Extract the [x, y] coordinate from the center of the cell holding the provided text.  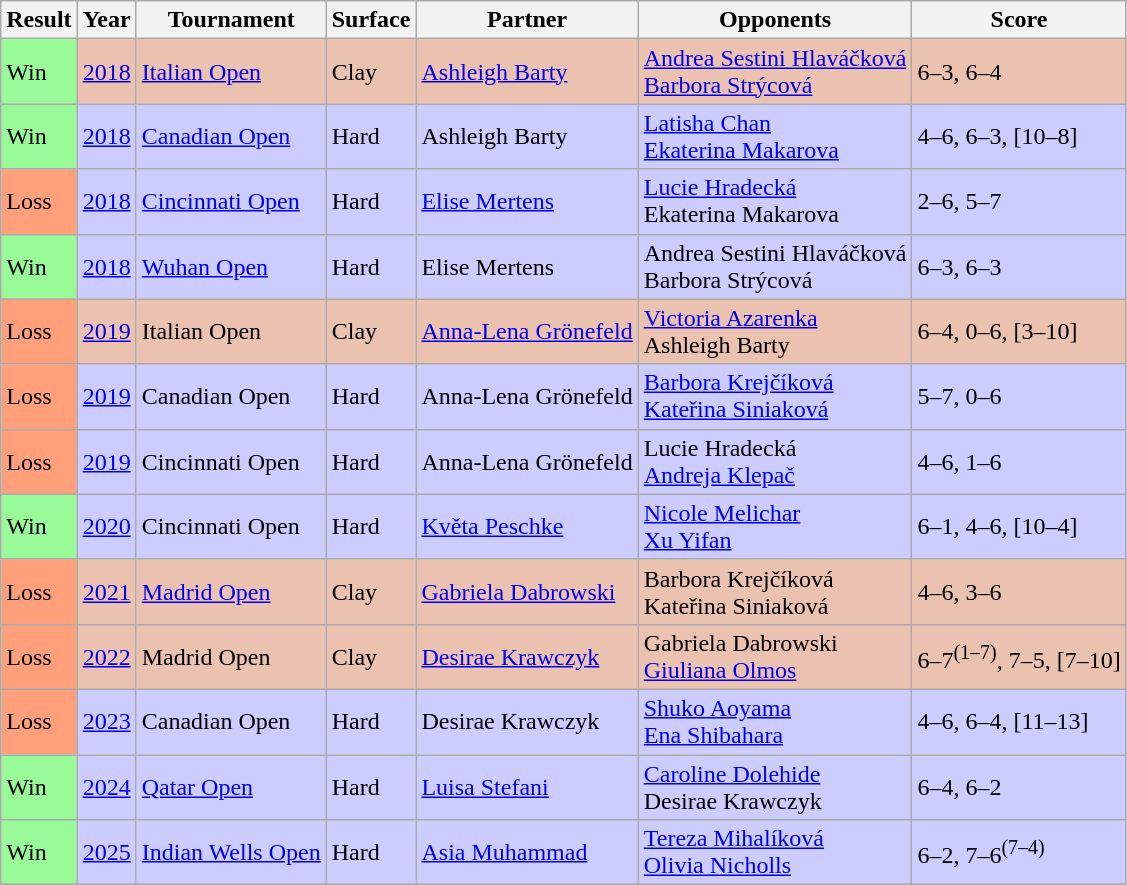
Year [106, 20]
Qatar Open [231, 786]
Victoria Azarenka Ashleigh Barty [775, 332]
Lucie Hradecká Ekaterina Makarova [775, 202]
6–2, 7–6(7–4) [1019, 852]
4–6, 6–4, [11–13] [1019, 722]
6–4, 0–6, [3–10] [1019, 332]
Indian Wells Open [231, 852]
4–6, 6–3, [10–8] [1019, 136]
Caroline Dolehide Desirae Krawczyk [775, 786]
Gabriela Dabrowski [527, 592]
6–3, 6–3 [1019, 266]
Tereza Mihalíková Olivia Nicholls [775, 852]
Gabriela Dabrowski Giuliana Olmos [775, 656]
6–3, 6–4 [1019, 72]
Surface [371, 20]
Score [1019, 20]
Asia Muhammad [527, 852]
6–7(1–7), 7–5, [7–10] [1019, 656]
Opponents [775, 20]
Lucie Hradecká Andreja Klepač [775, 462]
2020 [106, 526]
Tournament [231, 20]
4–6, 1–6 [1019, 462]
Nicole Melichar Xu Yifan [775, 526]
Partner [527, 20]
Květa Peschke [527, 526]
6–4, 6–2 [1019, 786]
2024 [106, 786]
2021 [106, 592]
Shuko Aoyama Ena Shibahara [775, 722]
6–1, 4–6, [10–4] [1019, 526]
Wuhan Open [231, 266]
4–6, 3–6 [1019, 592]
2023 [106, 722]
2025 [106, 852]
Latisha Chan Ekaterina Makarova [775, 136]
2022 [106, 656]
Luisa Stefani [527, 786]
5–7, 0–6 [1019, 396]
2–6, 5–7 [1019, 202]
Result [39, 20]
